Extract the [X, Y] coordinate from the center of the cell holding the provided text.  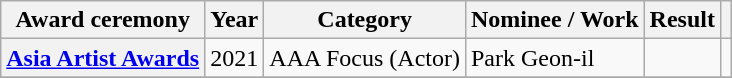
Category [365, 20]
AAA Focus (Actor) [365, 58]
Nominee / Work [554, 20]
2021 [234, 58]
Asia Artist Awards [103, 58]
Award ceremony [103, 20]
Year [234, 20]
Park Geon-il [554, 58]
Result [682, 20]
